For the text-containing cell, return its midpoint in [X, Y] coordinate format. 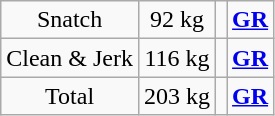
Clean & Jerk [70, 58]
116 kg [176, 58]
Total [70, 96]
203 kg [176, 96]
92 kg [176, 20]
Snatch [70, 20]
